Provide the (X, Y) coordinate of the cell's center where the given text is located.  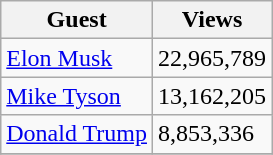
Elon Musk (77, 58)
Mike Tyson (77, 96)
Guest (77, 20)
22,965,789 (212, 58)
8,853,336 (212, 134)
Donald Trump (77, 134)
13,162,205 (212, 96)
Views (212, 20)
